Search for the cell housing the specified text and yield its [X, Y] center coordinate. 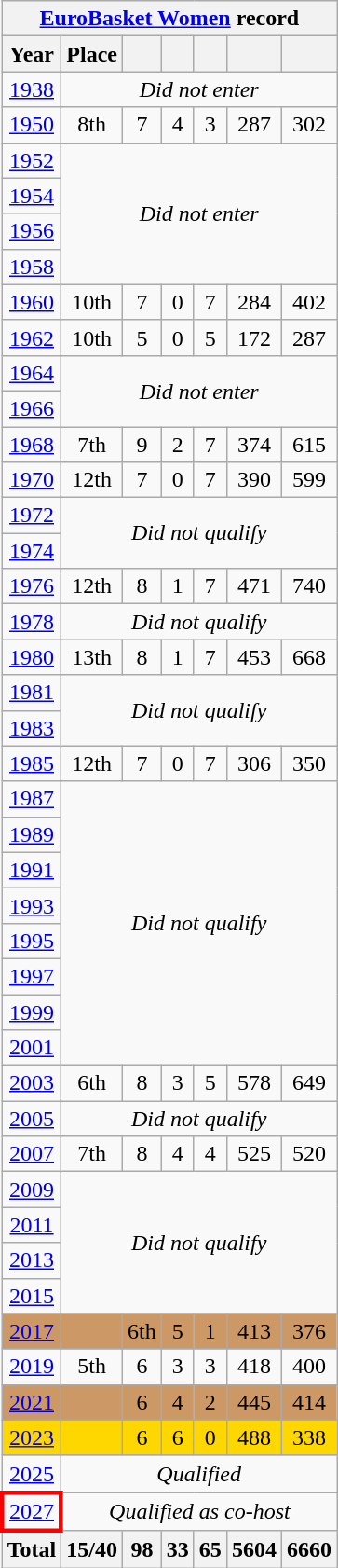
1983 [32, 728]
1976 [32, 586]
1954 [32, 196]
2015 [32, 1296]
1989 [32, 834]
1970 [32, 480]
649 [309, 1083]
2001 [32, 1048]
599 [309, 480]
2013 [32, 1260]
1952 [32, 160]
1964 [32, 373]
1987 [32, 799]
1974 [32, 551]
2017 [32, 1331]
2025 [32, 1474]
578 [253, 1083]
418 [253, 1367]
1985 [32, 763]
1997 [32, 976]
1966 [32, 408]
98 [142, 1549]
15/40 [92, 1549]
65 [210, 1549]
1962 [32, 337]
453 [253, 657]
6660 [309, 1549]
5604 [253, 1549]
2009 [32, 1190]
1958 [32, 267]
445 [253, 1402]
33 [177, 1549]
2007 [32, 1154]
172 [253, 337]
668 [309, 657]
1991 [32, 870]
376 [309, 1331]
1960 [32, 302]
284 [253, 302]
1968 [32, 445]
302 [309, 125]
390 [253, 480]
2027 [32, 1512]
1972 [32, 516]
413 [253, 1331]
306 [253, 763]
402 [309, 302]
2011 [32, 1225]
Year [32, 54]
1999 [32, 1011]
350 [309, 763]
414 [309, 1402]
EuroBasket Women record [169, 19]
1981 [32, 693]
488 [253, 1437]
471 [253, 586]
9 [142, 445]
1978 [32, 622]
Place [92, 54]
2003 [32, 1083]
740 [309, 586]
2019 [32, 1367]
400 [309, 1367]
1950 [32, 125]
5th [92, 1367]
615 [309, 445]
8th [92, 125]
2023 [32, 1437]
2021 [32, 1402]
13th [92, 657]
Total [32, 1549]
2005 [32, 1119]
1995 [32, 941]
338 [309, 1437]
Qualified as co-host [199, 1512]
1980 [32, 657]
520 [309, 1154]
1993 [32, 905]
Qualified [199, 1474]
374 [253, 445]
525 [253, 1154]
1938 [32, 89]
1956 [32, 231]
